Return the [x, y] coordinate for the center point of the cell that contains the specified text.  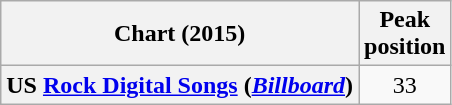
Peakposition [405, 34]
US Rock Digital Songs (Billboard) [180, 85]
Chart (2015) [180, 34]
33 [405, 85]
